Find where the given text appears and provide that cell's center as (X, Y) coordinate. 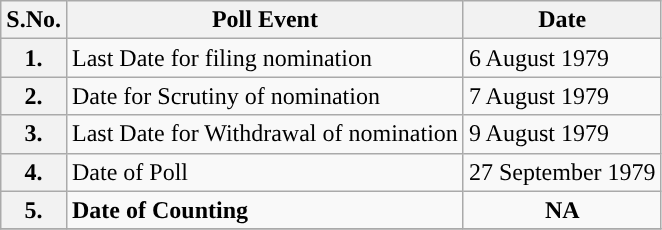
3. (34, 134)
Last Date for filing nomination (264, 58)
Date for Scrutiny of nomination (264, 96)
S.No. (34, 20)
NA (562, 210)
2. (34, 96)
1. (34, 58)
Date of Counting (264, 210)
6 August 1979 (562, 58)
9 August 1979 (562, 134)
Date of Poll (264, 172)
Last Date for Withdrawal of nomination (264, 134)
27 September 1979 (562, 172)
5. (34, 210)
7 August 1979 (562, 96)
Poll Event (264, 20)
Date (562, 20)
4. (34, 172)
